Scan for the cell matching the given text and deliver its (x, y) coordinate at center. 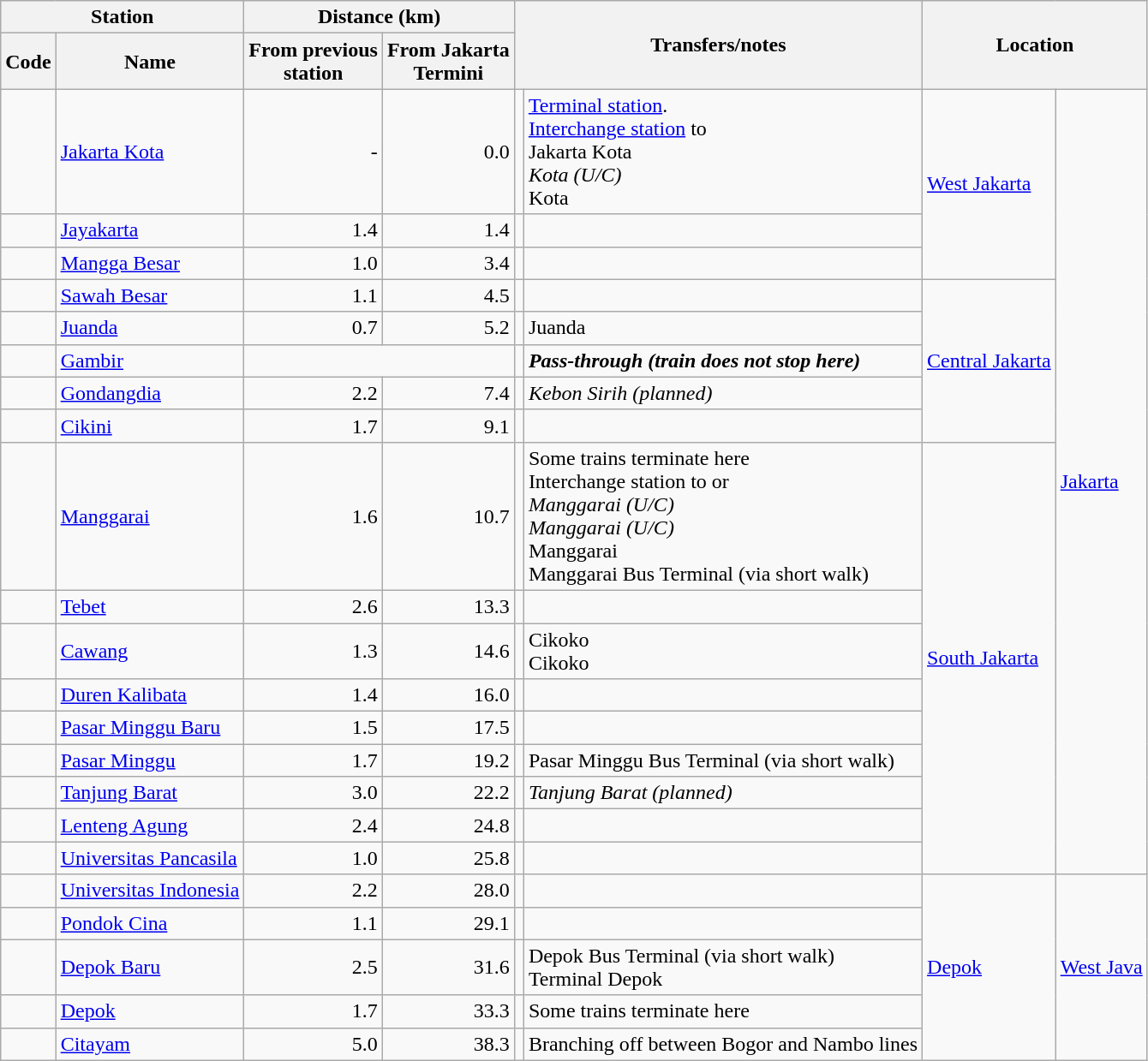
29.1 (448, 923)
0.7 (314, 328)
Mangga Besar (150, 263)
Pasar Minggu Bus Terminal (via short walk) (723, 760)
Cawang (150, 651)
13.3 (448, 606)
- (314, 152)
South Jakarta (990, 658)
Jakarta Kota (150, 152)
5.0 (314, 1044)
Pasar Minggu Baru (150, 728)
From JakartaTermini (448, 62)
Cikini (150, 426)
From previousstation (314, 62)
5.2 (448, 328)
1.3 (314, 651)
Central Jakarta (990, 361)
9.1 (448, 426)
24.8 (448, 826)
Depok Baru (150, 968)
Pass-through (train does not stop here) (723, 361)
Pondok Cina (150, 923)
Jayakarta (150, 230)
Pasar Minggu (150, 760)
33.3 (448, 1011)
West Jakarta (990, 184)
3.0 (314, 793)
Location (1035, 45)
Citayam (150, 1044)
38.3 (448, 1044)
0.0 (448, 152)
1.6 (314, 516)
16.0 (448, 695)
Terminal station.Interchange station to Jakarta Kota Kota (U/C) Kota (723, 152)
7.4 (448, 393)
Gondangdia (150, 393)
Transfers/notes (718, 45)
25.8 (448, 858)
3.4 (448, 263)
Duren Kalibata (150, 695)
1.5 (314, 728)
Tanjung Barat (planned) (723, 793)
Some trains terminate hereInterchange station to or Manggarai (U/C) Manggarai (U/C) Manggarai Manggarai Bus Terminal (via short walk) (723, 516)
22.2 (448, 793)
Gambir (150, 361)
17.5 (448, 728)
Some trains terminate here (723, 1011)
Cikoko Cikoko (723, 651)
Station (123, 17)
Universitas Indonesia (150, 891)
2.5 (314, 968)
14.6 (448, 651)
31.6 (448, 968)
Sawah Besar (150, 295)
Tanjung Barat (150, 793)
West Java (1102, 968)
Code (28, 62)
2.4 (314, 826)
10.7 (448, 516)
Tebet (150, 606)
Distance (km) (379, 17)
Universitas Pancasila (150, 858)
2.6 (314, 606)
Branching off between Bogor and Nambo lines (723, 1044)
4.5 (448, 295)
28.0 (448, 891)
Depok Bus Terminal (via short walk) Terminal Depok (723, 968)
19.2 (448, 760)
Name (150, 62)
Lenteng Agung (150, 826)
Manggarai (150, 516)
Kebon Sirih (planned) (723, 393)
Jakarta (1102, 481)
